Provide the (X, Y) coordinate of the cell's center where the given text is located.  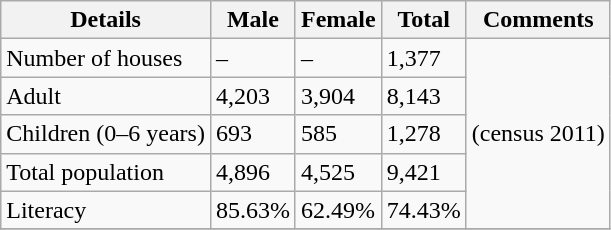
62.49% (338, 210)
85.63% (252, 210)
9,421 (424, 172)
4,203 (252, 96)
1,377 (424, 58)
4,525 (338, 172)
8,143 (424, 96)
Total (424, 20)
693 (252, 134)
Adult (106, 96)
Male (252, 20)
Details (106, 20)
4,896 (252, 172)
Total population (106, 172)
(census 2011) (538, 134)
3,904 (338, 96)
Female (338, 20)
Number of houses (106, 58)
585 (338, 134)
Children (0–6 years) (106, 134)
74.43% (424, 210)
Literacy (106, 210)
Comments (538, 20)
1,278 (424, 134)
